Return the [X, Y] coordinate for the center point of the cell that contains the specified text.  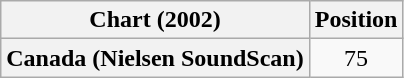
Canada (Nielsen SoundScan) [155, 58]
Chart (2002) [155, 20]
75 [356, 58]
Position [356, 20]
